Pinpoint the cell where the given text exists, returning its (X, Y) midpoint coordinate. 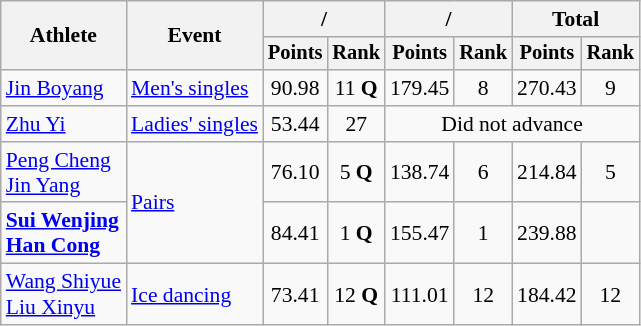
5 (611, 172)
11 Q (356, 88)
179.45 (420, 88)
27 (356, 124)
184.42 (546, 294)
Ice dancing (194, 294)
1 (483, 234)
239.88 (546, 234)
111.01 (420, 294)
84.41 (295, 234)
73.41 (295, 294)
Athlete (64, 36)
5 Q (356, 172)
Men's singles (194, 88)
6 (483, 172)
Event (194, 36)
Wang ShiyueLiu Xinyu (64, 294)
155.47 (420, 234)
Did not advance (512, 124)
9 (611, 88)
8 (483, 88)
Ladies' singles (194, 124)
214.84 (546, 172)
Zhu Yi (64, 124)
270.43 (546, 88)
53.44 (295, 124)
76.10 (295, 172)
12 Q (356, 294)
Peng Cheng Jin Yang (64, 172)
Sui Wenjing Han Cong (64, 234)
1 Q (356, 234)
Jin Boyang (64, 88)
Total (576, 19)
138.74 (420, 172)
Pairs (194, 203)
90.98 (295, 88)
